Provide the [x, y] coordinate of the cell's center where the given text is located.  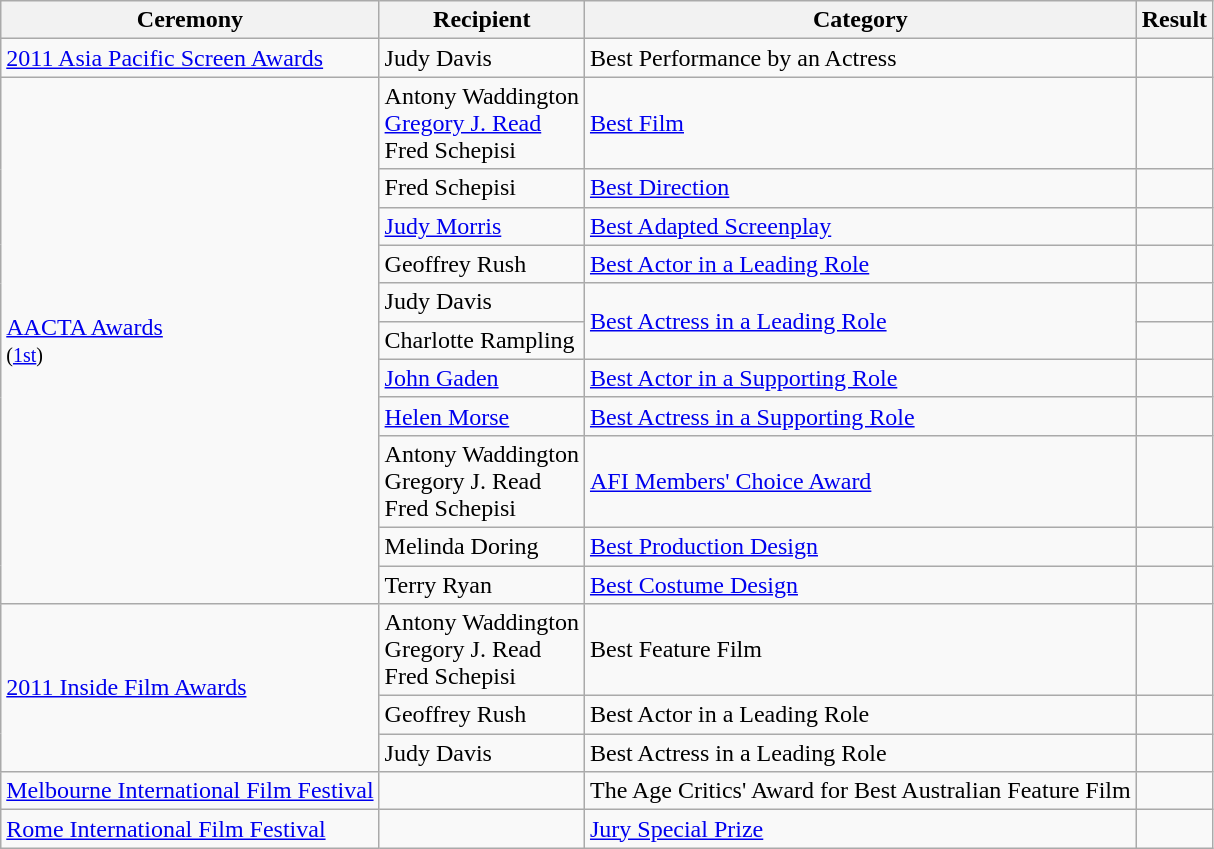
Best Adapted Screenplay [860, 226]
Charlotte Rampling [482, 340]
Melbourne International Film Festival [190, 791]
Ceremony [190, 20]
Best Feature Film [860, 650]
2011 Inside Film Awards [190, 688]
Category [860, 20]
Fred Schepisi [482, 188]
Melinda Doring [482, 546]
Best Film [860, 123]
Result [1174, 20]
Best Costume Design [860, 585]
Recipient [482, 20]
Best Performance by an Actress [860, 58]
Best Actress in a Supporting Role [860, 416]
Terry Ryan [482, 585]
The Age Critics' Award for Best Australian Feature Film [860, 791]
Best Direction [860, 188]
Best Production Design [860, 546]
2011 Asia Pacific Screen Awards [190, 58]
Helen Morse [482, 416]
AFI Members' Choice Award [860, 481]
Rome International Film Festival [190, 829]
Jury Special Prize [860, 829]
John Gaden [482, 378]
Best Actor in a Supporting Role [860, 378]
Judy Morris [482, 226]
AACTA Awards(1st) [190, 340]
